Provide the [x, y] coordinate of the cell's center where the given text is located.  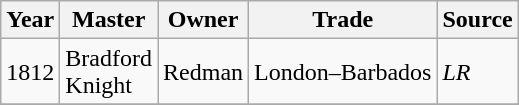
Trade [343, 20]
Redman [204, 72]
LR [478, 72]
Master [109, 20]
BradfordKnight [109, 72]
London–Barbados [343, 72]
Year [30, 20]
1812 [30, 72]
Source [478, 20]
Owner [204, 20]
